Determine the [x, y] coordinate at the center of the cell enclosing the given text.  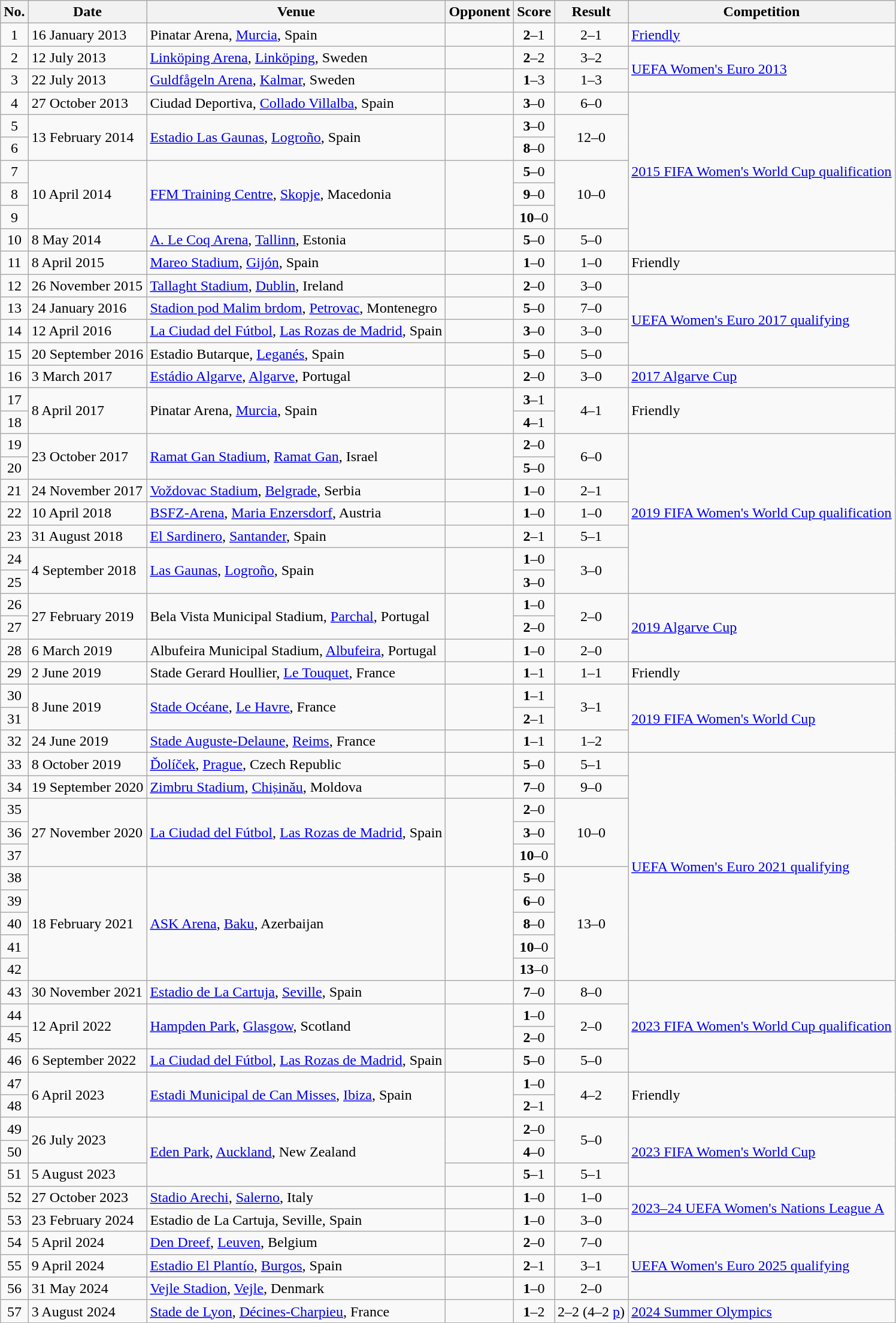
14 [14, 331]
Stadion pod Malim brdom, Petrovac, Montenegro [296, 308]
8 [14, 194]
33 [14, 764]
Score [534, 12]
UEFA Women's Euro 2021 qualifying [762, 867]
15 [14, 354]
Voždovac Stadium, Belgrade, Serbia [296, 491]
10 [14, 240]
12 [14, 286]
29 [14, 673]
UEFA Women's Euro 2025 qualifying [762, 1266]
Stade Auguste-Delaune, Reims, France [296, 741]
6 April 2023 [87, 1095]
46 [14, 1061]
12 July 2013 [87, 57]
9 [14, 217]
3 August 2024 [87, 1311]
5 [14, 126]
41 [14, 946]
19 September 2020 [87, 787]
Hampden Park, Glasgow, Scotland [296, 1027]
Vejle Stadion, Vejle, Denmark [296, 1288]
Eden Park, Auckland, New Zealand [296, 1152]
26 [14, 604]
Las Gaunas, Logroño, Spain [296, 570]
32 [14, 741]
3 March 2017 [87, 377]
12 April 2022 [87, 1027]
23 [14, 536]
37 [14, 855]
5 April 2024 [87, 1243]
36 [14, 832]
51 [14, 1174]
54 [14, 1243]
2 [14, 57]
Linköping Arena, Linköping, Sweden [296, 57]
38 [14, 878]
2023–24 UEFA Women's Nations League A [762, 1209]
3–2 [592, 57]
18 [14, 422]
8 June 2019 [87, 707]
27 October 2023 [87, 1197]
44 [14, 1015]
27 [14, 627]
Stadio Arechi, Salerno, Italy [296, 1197]
Stade de Lyon, Décines-Charpieu, France [296, 1311]
19 [14, 445]
11 [14, 262]
2019 FIFA Women's World Cup qualification [762, 513]
4 September 2018 [87, 570]
22 July 2013 [87, 80]
Mareo Stadium, Gijón, Spain [296, 262]
Venue [296, 12]
21 [14, 491]
45 [14, 1038]
El Sardinero, Santander, Spain [296, 536]
17 [14, 399]
8 May 2014 [87, 240]
Ďolíček, Prague, Czech Republic [296, 764]
2 June 2019 [87, 673]
26 November 2015 [87, 286]
47 [14, 1083]
27 February 2019 [87, 616]
57 [14, 1311]
2023 FIFA Women's World Cup [762, 1152]
31 May 2024 [87, 1288]
Opponent [480, 12]
25 [14, 582]
ASK Arena, Baku, Azerbaijan [296, 924]
5 August 2023 [87, 1174]
BSFZ-Arena, Maria Enzersdorf, Austria [296, 513]
27 October 2013 [87, 103]
Ramat Gan Stadium, Ramat Gan, Israel [296, 456]
Date [87, 12]
4–2 [592, 1095]
Estádio Algarve, Algarve, Portugal [296, 377]
Tallaght Stadium, Dublin, Ireland [296, 286]
2015 FIFA Women's World Cup qualification [762, 171]
Albufeira Municipal Stadium, Albufeira, Portugal [296, 650]
2024 Summer Olympics [762, 1311]
A. Le Coq Arena, Tallinn, Estonia [296, 240]
23 February 2024 [87, 1220]
Zimbru Stadium, Chișinău, Moldova [296, 787]
Estadi Municipal de Can Misses, Ibiza, Spain [296, 1095]
22 [14, 513]
8 April 2015 [87, 262]
Estadio Las Gaunas, Logroño, Spain [296, 137]
40 [14, 924]
52 [14, 1197]
1 [14, 35]
31 [14, 719]
20 [14, 468]
Stade Océane, Le Havre, France [296, 707]
12–0 [592, 137]
24 November 2017 [87, 491]
2019 FIFA Women's World Cup [762, 719]
Estadio Butarque, Leganés, Spain [296, 354]
7 [14, 171]
53 [14, 1220]
30 [14, 696]
16 January 2013 [87, 35]
UEFA Women's Euro 2013 [762, 69]
3 [14, 80]
48 [14, 1106]
56 [14, 1288]
13 February 2014 [87, 137]
26 July 2023 [87, 1140]
23 October 2017 [87, 456]
6 September 2022 [87, 1061]
39 [14, 901]
Result [592, 12]
27 November 2020 [87, 832]
8 October 2019 [87, 764]
2019 Algarve Cup [762, 627]
10 April 2018 [87, 513]
24 [14, 559]
2–2 (4–2 p) [592, 1311]
28 [14, 650]
FFM Training Centre, Skopje, Macedonia [296, 194]
34 [14, 787]
43 [14, 992]
2–2 [534, 57]
6 [14, 149]
9 April 2024 [87, 1266]
50 [14, 1152]
6 March 2019 [87, 650]
20 September 2016 [87, 354]
55 [14, 1266]
24 June 2019 [87, 741]
18 February 2021 [87, 924]
Stade Gerard Houllier, Le Touquet, France [296, 673]
4 [14, 103]
Bela Vista Municipal Stadium, Parchal, Portugal [296, 616]
8 April 2017 [87, 411]
24 January 2016 [87, 308]
30 November 2021 [87, 992]
31 August 2018 [87, 536]
49 [14, 1129]
Ciudad Deportiva, Collado Villalba, Spain [296, 103]
Guldfågeln Arena, Kalmar, Sweden [296, 80]
Competition [762, 12]
10 April 2014 [87, 194]
Den Dreef, Leuven, Belgium [296, 1243]
UEFA Women's Euro 2017 qualifying [762, 320]
16 [14, 377]
35 [14, 810]
4–0 [534, 1152]
13 [14, 308]
42 [14, 969]
Estadio El Plantío, Burgos, Spain [296, 1266]
2023 FIFA Women's World Cup qualification [762, 1026]
No. [14, 12]
12 April 2016 [87, 331]
2017 Algarve Cup [762, 377]
